Locate the cell with the specified text and output its [x, y] center coordinate. 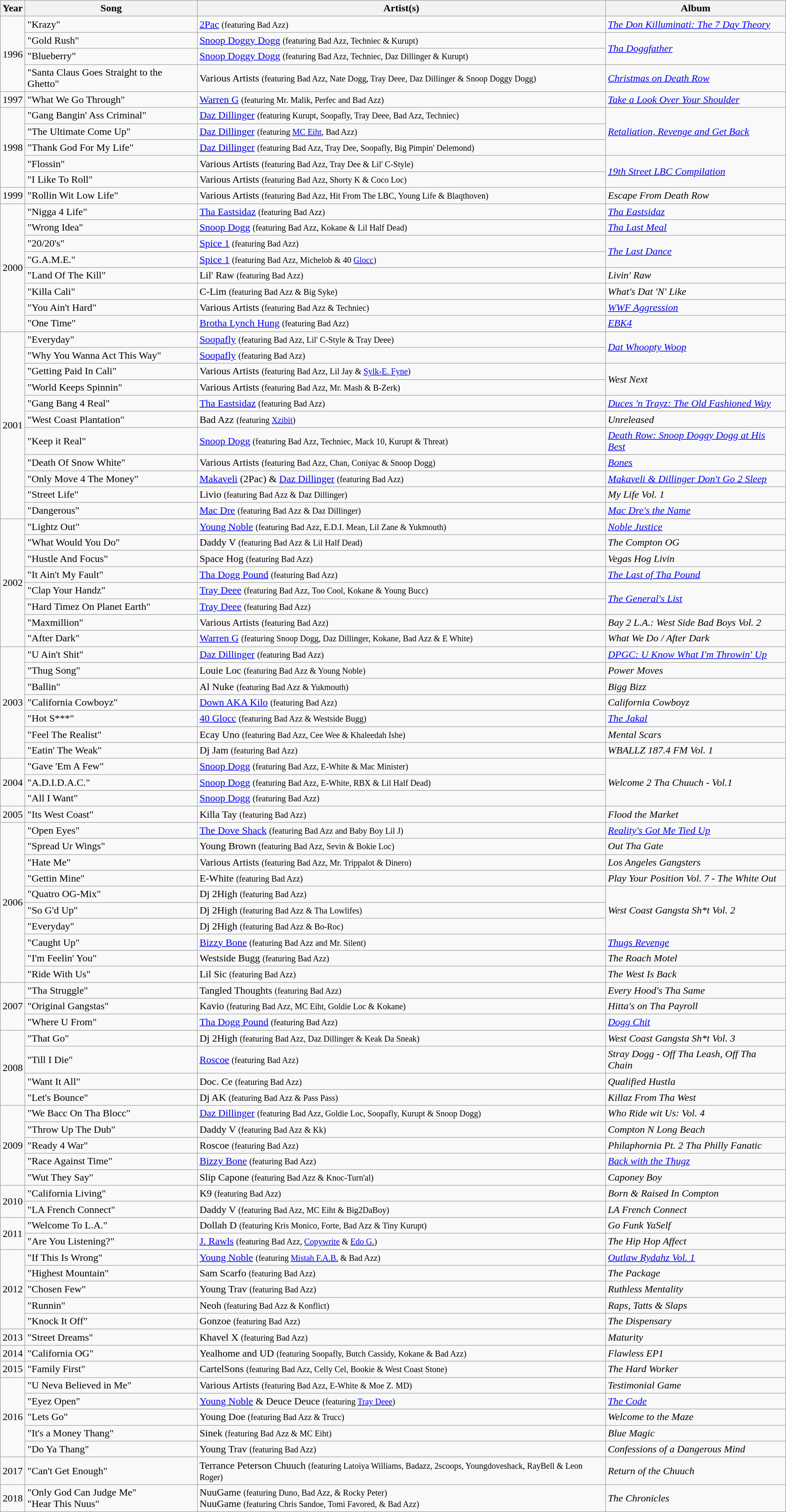
The General's List [695, 598]
Soopafly (featuring Bad Azz, Lil' C-Style & Tray Deee) [401, 339]
Welcome to the Maze [695, 1417]
Various Artists (featuring Bad Azz, Shorty K & Coco Loc) [401, 179]
2004 [13, 782]
"Eyez Open" [111, 1401]
Noble Justice [695, 527]
Go Funk YaSelf [695, 1225]
Mac Dre (featuring Bad Azz & Daz Dillinger) [401, 511]
"Family First" [111, 1369]
The Package [695, 1273]
Take a Look Over Your Shoulder [695, 100]
Back with the Thugz [695, 1161]
Los Angeles Gangsters [695, 862]
Return of the Chuuch [695, 1471]
The Code [695, 1401]
Bizzy Bone (featuring Bad Azz) [401, 1161]
"G.A.M.E." [111, 260]
Young Doe (featuring Bad Azz & Trucc) [401, 1417]
"What We Go Through" [111, 100]
"Blueberry" [111, 56]
"Hard Timez On Planet Earth" [111, 606]
Gonzoe (featuring Bad Azz) [401, 1321]
Spice 1 (featuring Bad Azz) [401, 244]
Daz Dillinger (featuring MC Eiht, Bad Azz) [401, 131]
"California Cowboyz" [111, 702]
Warren G (featuring Snoop Dogg, Daz Dillinger, Kokane, Bad Azz & E White) [401, 638]
Escape From Death Row [695, 195]
WWF Aggression [695, 307]
"Can't Get Enough" [111, 1471]
Philaphornia Pt. 2 Tha Philly Fanatic [695, 1145]
Dat Whoopty Woop [695, 347]
Daz Dillinger (featuring Kurupt, Soopafly, Tray Deee, Bad Azz, Techniec) [401, 115]
Killaz From Tha West [695, 1097]
"Only God Can Judge Me""Hear This Nuus" [111, 1498]
Westside Bugg (featuring Bad Azz) [401, 958]
Slip Capone (featuring Bad Azz & Knoc-Turn'al) [401, 1177]
"Gave 'Em A Few" [111, 766]
"Original Gangstas" [111, 1006]
"Rollin Wit Low Life" [111, 195]
"Its West Coast" [111, 814]
Killa Tay (featuring Bad Azz) [401, 814]
"Tha Struggle" [111, 990]
"What Would You Do" [111, 543]
West Coast Gangsta Sh*t Vol. 3 [695, 1038]
Who Ride wit Us: Vol. 4 [695, 1113]
Tha Doggfather [695, 48]
Power Moves [695, 670]
"Flossin" [111, 163]
Sinek (featuring Bad Azz & MC Eiht) [401, 1433]
Dj 2High (featuring Bad Azz & Bo-Roc) [401, 926]
2009 [13, 1145]
"Knock It Off" [111, 1321]
"U Ain't Shit" [111, 654]
Daddy V (featuring Bad Azz & Lil Half Dead) [401, 543]
"Dangerous" [111, 511]
"Street Dreams" [111, 1337]
"A.D.I.D.A.C." [111, 782]
Ecay Uno (featuring Bad Azz, Cee Wee & Khaleedah Ishe) [401, 735]
"Street Life" [111, 495]
The Dove Shack (featuring Bad Azz and Baby Boy Lil J) [401, 830]
Song [111, 8]
Various Artists (featuring Bad Azz) [401, 622]
Various Artists (featuring Bad Azz, Mr. Trippalot & Dinero) [401, 862]
"Krazy" [111, 24]
Testimonial Game [695, 1385]
Tha Eastsidaz [695, 211]
Mental Scars [695, 735]
2Pac (featuring Bad Azz) [401, 24]
Dj Jam (featuring Bad Azz) [401, 751]
"The Ultimate Come Up" [111, 131]
Bizzy Bone (featuring Bad Azz and Mr. Silent) [401, 942]
Livio (featuring Bad Azz & Daz Dillinger) [401, 495]
Makaveli & Dillinger Don't Go 2 Sleep [695, 478]
"West Coast Plantation" [111, 419]
The Last of Tha Pound [695, 575]
Various Artists (featuring Bad Azz, E-White & Moe Z. MD) [401, 1385]
"Nigga 4 Life" [111, 211]
West Coast Gangsta Sh*t Vol. 2 [695, 910]
"Do Ya Thang" [111, 1449]
CartelSons (featuring Bad Azz, Celly Cel, Bookie & West Coast Stone) [401, 1369]
"Spread Ur Wings" [111, 846]
Dj AK (featuring Bad Azz & Pass Pass) [401, 1097]
"Gang Bangin' Ass Criminal" [111, 115]
"Caught Up" [111, 942]
Various Artists (featuring Bad Azz, Hit From The LBC, Young Life & Blaqthoven) [401, 195]
Snoop Dogg (featuring Bad Azz, Techniec, Mack 10, Kurupt & Threat) [401, 441]
Tha Last Meal [695, 228]
"Welcome To L.A." [111, 1225]
1996 [13, 54]
2003 [13, 702]
The Last Dance [695, 252]
Sam Scarfo (featuring Bad Azz) [401, 1273]
Reality's Got Me Tied Up [695, 830]
Death Row: Snoop Doggy Dogg at His Best [695, 441]
Born & Raised In Compton [695, 1193]
Snoop Dogg (featuring Bad Azz) [401, 798]
"World Keeps Spinnin" [111, 387]
Young Brown (featuring Bad Azz, Sevin & Bokie Loc) [401, 846]
2018 [13, 1498]
Flood the Market [695, 814]
"Hate Me" [111, 862]
"Maxmillion" [111, 622]
"Thank God For My Life" [111, 147]
Snoop Dogg (featuring Bad Azz, Kokane & Lil Half Dead) [401, 228]
"That Go" [111, 1038]
"Chosen Few" [111, 1289]
"It's a Money Thang" [111, 1433]
"Throw Up The Dub" [111, 1129]
"Where U From" [111, 1022]
2007 [13, 1006]
2017 [13, 1471]
"Race Against Time" [111, 1161]
Year [13, 8]
Stray Dogg - Off Tha Leash, Off Tha Chain [695, 1060]
"20/20's" [111, 244]
Various Artists (featuring Bad Azz, Mr. Mash & B-Zerk) [401, 387]
Christmas on Death Row [695, 78]
Blue Magic [695, 1433]
"Are You Listening?" [111, 1241]
"Let's Bounce" [111, 1097]
Ruthless Mentality [695, 1289]
Soopafly (featuring Bad Azz) [401, 355]
"Keep it Real" [111, 441]
Compton N Long Beach [695, 1129]
Every Hood's Tha Same [695, 990]
Bad Azz (featuring Xzibit) [401, 419]
"Santa Claus Goes Straight to the Ghetto" [111, 78]
2012 [13, 1289]
Kavio (featuring Bad Azz, MC Eiht, Goldie Loc & Kokane) [401, 1006]
"Only Move 4 The Money" [111, 478]
Al Nuke (featuring Bad Azz & Yukmouth) [401, 686]
1998 [13, 147]
Spice 1 (featuring Bad Azz, Michelob & 40 Glocc) [401, 260]
Artist(s) [401, 8]
"We Bacc On Tha Blocc" [111, 1113]
Brotha Lynch Hung (featuring Bad Azz) [401, 323]
"Open Eyes" [111, 830]
The West Is Back [695, 974]
Daddy V (featuring Bad Azz & Kk) [401, 1129]
Bay 2 L.A.: West Side Bad Boys Vol. 2 [695, 622]
"All I Want" [111, 798]
Young Noble (featuring Mistah F.A.B. & Bad Azz) [401, 1257]
Retaliation, Revenge and Get Back [695, 131]
Young Noble (featuring Bad Azz, E.D.I. Mean, Lil Zane & Yukmouth) [401, 527]
"Why You Wanna Act This Way" [111, 355]
Dj 2High (featuring Bad Azz) [401, 894]
Livin' Raw [695, 276]
The Roach Motel [695, 958]
Dollah D (featuring Kris Monico, Forte, Bad Azz & Tiny Kurupt) [401, 1225]
2000 [13, 267]
Snoop Dogg (featuring Bad Azz, E-White & Mac Minister) [401, 766]
2010 [13, 1201]
NuuGame (featuring Duno, Bad Azz, & Rocky Peter)NuuGame (featuring Chris Sandoe, Tomi Favored, & Bad Azz) [401, 1498]
"Clap Your Handz" [111, 591]
California Cowboyz [695, 702]
"California OG" [111, 1353]
Snoop Doggy Dogg (featuring Bad Azz, Techniec & Kurupt) [401, 40]
"Gold Rush" [111, 40]
2015 [13, 1369]
"Wrong Idea" [111, 228]
40 Glocc (featuring Bad Azz & Westside Bugg) [401, 718]
Daz Dillinger (featuring Bad Azz) [401, 654]
Out Tha Gate [695, 846]
2014 [13, 1353]
2016 [13, 1417]
"Death Of Snow White" [111, 462]
The Dispensary [695, 1321]
Various Artists (featuring Bad Azz & Techniec) [401, 307]
My Life Vol. 1 [695, 495]
2006 [13, 902]
Neoh (featuring Bad Azz & Konflict) [401, 1305]
Hitta's on Tha Payroll [695, 1006]
Caponey Boy [695, 1177]
Khavel X (featuring Bad Azz) [401, 1337]
WBALLZ 187.4 FM Vol. 1 [695, 751]
Dogg Chit [695, 1022]
Bones [695, 462]
Various Artists (featuring Bad Azz, Chan, Coniyac & Snoop Dogg) [401, 462]
2013 [13, 1337]
"Hot S***" [111, 718]
The Compton OG [695, 543]
"Thug Song" [111, 670]
Welcome 2 Tha Chuuch - Vol.1 [695, 782]
"Ready 4 War" [111, 1145]
Space Hog (featuring Bad Azz) [401, 559]
"You Ain't Hard" [111, 307]
"If This Is Wrong" [111, 1257]
"One Time" [111, 323]
"Hustle And Focus" [111, 559]
Daddy V (featuring Bad Azz, MC Eiht & Big2DaBoy) [401, 1209]
Snoop Dogg (featuring Bad Azz, E-White, RBX & Lil Half Dead) [401, 782]
Duces 'n Trayz: The Old Fashioned Way [695, 403]
Young Noble & Deuce Deuce (featuring Tray Deee) [401, 1401]
What We Do / After Dark [695, 638]
"Gang Bang 4 Real" [111, 403]
2005 [13, 814]
"I Like To Roll" [111, 179]
Dj 2High (featuring Bad Azz, Daz Dillinger & Keak Da Sneak) [401, 1038]
West Next [695, 379]
Down AKA Kilo (featuring Bad Azz) [401, 702]
Qualified Hustla [695, 1081]
2008 [13, 1068]
C-Lim (featuring Bad Azz & Big Syke) [401, 291]
LA French Connect [695, 1209]
The Don Killuminati: The 7 Day Theory [695, 24]
"So G'd Up" [111, 910]
"Lightz Out" [111, 527]
Lil' Raw (featuring Bad Azz) [401, 276]
"Want It All" [111, 1081]
2002 [13, 583]
"Killa Cali" [111, 291]
Warren G (featuring Mr. Malik, Perfec and Bad Azz) [401, 100]
EBK4 [695, 323]
Album [695, 8]
"It Ain't My Fault" [111, 575]
"Lets Go" [111, 1417]
"Highest Mountain" [111, 1273]
"After Dark" [111, 638]
E-White (featuring Bad Azz) [401, 878]
1997 [13, 100]
"Till I Die" [111, 1060]
Daz Dillinger (featuring Bad Azz, Tray Dee, Soopafly, Big Pimpin' Delemond) [401, 147]
DPGC: U Know What I'm Throwin' Up [695, 654]
"Feel The Realist" [111, 735]
Tangled Thoughts (featuring Bad Azz) [401, 990]
Terrance Peterson Chuuch (featuring Latoiya Williams, Badazz, 2scoops, Youngdoveshack, RayBell & Leon Roger) [401, 1471]
J. Rawls (featuring Bad Azz, Copywrite & Edo G.) [401, 1241]
Tray Deee (featuring Bad Azz) [401, 606]
"California Living" [111, 1193]
"LA French Connect" [111, 1209]
1999 [13, 195]
"Getting Paid In Cali" [111, 371]
"Land Of The Kill" [111, 276]
K9 (featuring Bad Azz) [401, 1193]
Unreleased [695, 419]
The Jakal [695, 718]
Various Artists (featuring Bad Azz, Tray Dee & Lil' C-Style) [401, 163]
"I'm Feelin' You" [111, 958]
19th Street LBC Compilation [695, 171]
"Quatro OG-Mix" [111, 894]
Outlaw Rydahz Vol. 1 [695, 1257]
Maturity [695, 1337]
The Hard Worker [695, 1369]
"Runnin" [111, 1305]
Louie Loc (featuring Bad Azz & Young Noble) [401, 670]
Snoop Doggy Dogg (featuring Bad Azz, Techniec, Daz Dillinger & Kurupt) [401, 56]
Yealhome and UD (featuring Soopafly, Butch Cassidy, Kokane & Bad Azz) [401, 1353]
Dj 2High (featuring Bad Azz & Tha Lowlifes) [401, 910]
"Ballin" [111, 686]
"Gettin Mine" [111, 878]
Vegas Hog Livin [695, 559]
2001 [13, 425]
Mac Dre's the Name [695, 511]
Thugs Revenge [695, 942]
What's Dat 'N' Like [695, 291]
"U Neva Believed in Me" [111, 1385]
Lil Sic (featuring Bad Azz) [401, 974]
The Hip Hop Affect [695, 1241]
"Ride With Us" [111, 974]
Various Artists (featuring Bad Azz, Lil Jay & Sylk-E. Fyne) [401, 371]
Tray Deee (featuring Bad Azz, Too Cool, Kokane & Young Bucc) [401, 591]
Various Artists (featuring Bad Azz, Nate Dogg, Tray Deee, Daz Dillinger & Snoop Doggy Dogg) [401, 78]
Raps, Tatts & Slaps [695, 1305]
Makaveli (2Pac) & Daz Dillinger (featuring Bad Azz) [401, 478]
Doc. Ce (featuring Bad Azz) [401, 1081]
The Chronicles [695, 1498]
Play Your Position Vol. 7 - The White Out [695, 878]
2011 [13, 1233]
"Eatin' The Weak" [111, 751]
Bigg Bizz [695, 686]
Daz Dillinger (featuring Bad Azz, Goldie Loc, Soopafly, Kurupt & Snoop Dogg) [401, 1113]
"Wut They Say" [111, 1177]
Flawless EP1 [695, 1353]
Confessions of a Dangerous Mind [695, 1449]
